Find where the given text appears and provide that cell's center as [X, Y] coordinate. 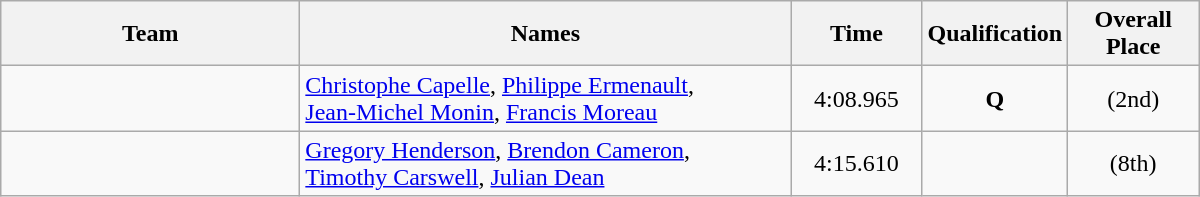
Team [150, 34]
4:15.610 [856, 164]
4:08.965 [856, 98]
(8th) [1134, 164]
(2nd) [1134, 98]
Overall Place [1134, 34]
Christophe Capelle, Philippe Ermenault, Jean-Michel Monin, Francis Moreau [546, 98]
Q [995, 98]
Names [546, 34]
Gregory Henderson, Brendon Cameron,Timothy Carswell, Julian Dean [546, 164]
Qualification [995, 34]
Time [856, 34]
